Provide the (X, Y) coordinate of the cell's center where the given text is located.  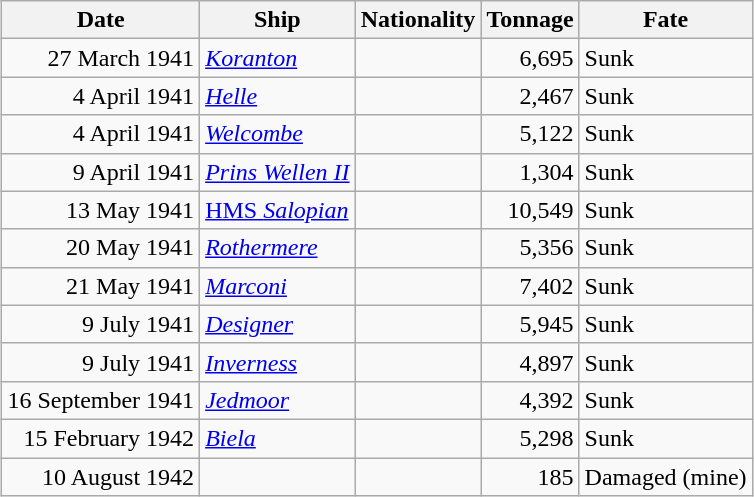
Ship (278, 20)
HMS Salopian (278, 210)
5,298 (530, 438)
4,897 (530, 362)
27 March 1941 (101, 58)
5,356 (530, 248)
10,549 (530, 210)
Nationality (418, 20)
13 May 1941 (101, 210)
1,304 (530, 172)
20 May 1941 (101, 248)
Inverness (278, 362)
5,122 (530, 134)
Fate (666, 20)
7,402 (530, 286)
15 February 1942 (101, 438)
Marconi (278, 286)
Biela (278, 438)
Koranton (278, 58)
10 August 1942 (101, 477)
16 September 1941 (101, 400)
Rothermere (278, 248)
Date (101, 20)
Tonnage (530, 20)
Welcombe (278, 134)
185 (530, 477)
21 May 1941 (101, 286)
Damaged (mine) (666, 477)
Jedmoor (278, 400)
Helle (278, 96)
9 April 1941 (101, 172)
6,695 (530, 58)
Prins Wellen II (278, 172)
Designer (278, 324)
4,392 (530, 400)
5,945 (530, 324)
2,467 (530, 96)
